Locate the cell with the specified text and output its [x, y] center coordinate. 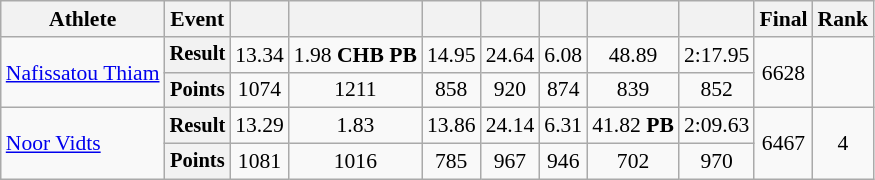
1.98 CHB PB [356, 55]
48.89 [633, 55]
967 [510, 162]
1211 [356, 90]
852 [716, 90]
970 [716, 162]
858 [452, 90]
874 [563, 90]
6.31 [563, 126]
13.29 [260, 126]
6.08 [563, 55]
6628 [783, 72]
24.64 [510, 55]
13.86 [452, 126]
6467 [783, 144]
41.82 PB [633, 126]
1074 [260, 90]
1.83 [356, 126]
785 [452, 162]
920 [510, 90]
1081 [260, 162]
702 [633, 162]
13.34 [260, 55]
Event [198, 19]
Athlete [83, 19]
2:09.63 [716, 126]
839 [633, 90]
946 [563, 162]
Noor Vidts [83, 144]
Rank [844, 19]
14.95 [452, 55]
Nafissatou Thiam [83, 72]
4 [844, 144]
2:17.95 [716, 55]
Final [783, 19]
24.14 [510, 126]
1016 [356, 162]
